Locate the cell with the specified text and output its (x, y) center coordinate. 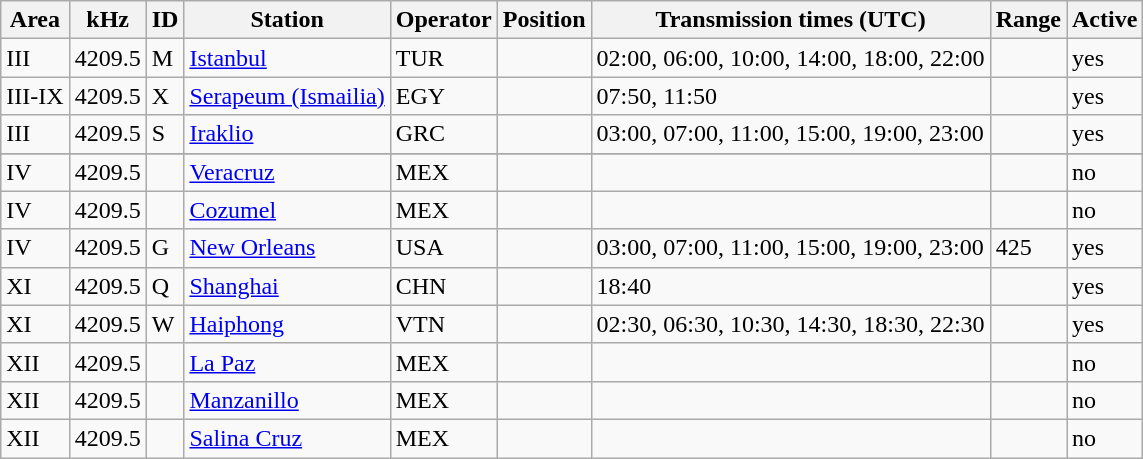
Active (1104, 20)
S (165, 134)
Istanbul (287, 58)
Operator (444, 20)
Range (1028, 20)
CHN (444, 286)
Q (165, 286)
W (165, 324)
Shanghai (287, 286)
Position (544, 20)
Haiphong (287, 324)
18:40 (790, 286)
Salina Cruz (287, 438)
GRC (444, 134)
EGY (444, 96)
Iraklio (287, 134)
III-IX (35, 96)
M (165, 58)
X (165, 96)
ID (165, 20)
TUR (444, 58)
Manzanillo (287, 400)
Veracruz (287, 172)
G (165, 248)
VTN (444, 324)
Cozumel (287, 210)
La Paz (287, 362)
02:30, 06:30, 10:30, 14:30, 18:30, 22:30 (790, 324)
Transmission times (UTC) (790, 20)
USA (444, 248)
Area (35, 20)
07:50, 11:50 (790, 96)
Serapeum (Ismailia) (287, 96)
425 (1028, 248)
New Orleans (287, 248)
kHz (108, 20)
02:00, 06:00, 10:00, 14:00, 18:00, 22:00 (790, 58)
Station (287, 20)
